Provide the [X, Y] coordinate of the cell's center where the given text is located.  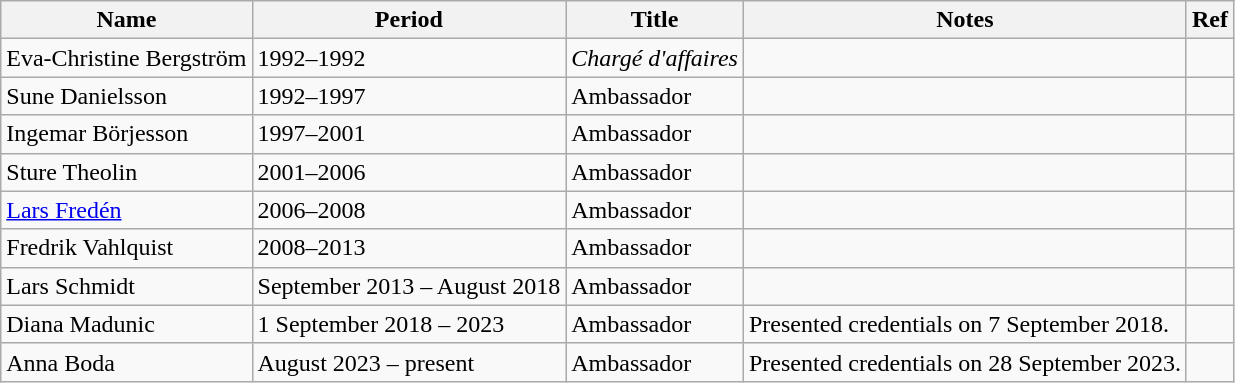
Chargé d'affaires [655, 58]
Sture Theolin [126, 172]
Ref [1210, 20]
1992–1992 [409, 58]
Title [655, 20]
Lars Schmidt [126, 286]
September 2013 – August 2018 [409, 286]
Name [126, 20]
August 2023 – present [409, 362]
Anna Boda [126, 362]
Eva-Christine Bergström [126, 58]
Period [409, 20]
1 September 2018 – 2023 [409, 324]
Fredrik Vahlquist [126, 248]
Notes [964, 20]
2008–2013 [409, 248]
Presented credentials on 28 September 2023. [964, 362]
Sune Danielsson [126, 96]
Lars Fredén [126, 210]
Presented credentials on 7 September 2018. [964, 324]
2001–2006 [409, 172]
2006–2008 [409, 210]
Diana Madunic [126, 324]
1997–2001 [409, 134]
Ingemar Börjesson [126, 134]
1992–1997 [409, 96]
